Determine the (X, Y) coordinate at the center of the cell enclosing the given text.  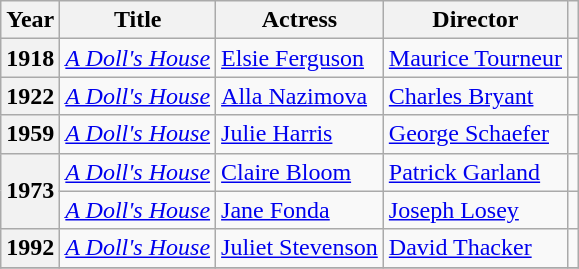
Maurice Tourneur (475, 58)
Julie Harris (300, 134)
Actress (300, 20)
Director (475, 20)
David Thacker (475, 248)
1973 (30, 191)
1918 (30, 58)
Year (30, 20)
1922 (30, 96)
Title (138, 20)
Jane Fonda (300, 210)
Claire Bloom (300, 172)
Charles Bryant (475, 96)
1959 (30, 134)
Patrick Garland (475, 172)
Juliet Stevenson (300, 248)
1992 (30, 248)
George Schaefer (475, 134)
Joseph Losey (475, 210)
Alla Nazimova (300, 96)
Elsie Ferguson (300, 58)
